Return [X, Y] of the center of cell containing provided text 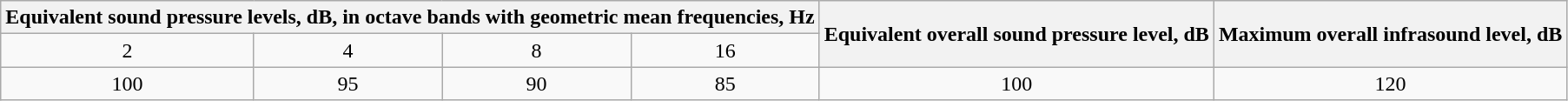
120 [1390, 84]
Equivalent overall sound pressure level, dB [1016, 34]
85 [724, 84]
8 [537, 50]
Maximum overall infrasound level, dB [1390, 34]
90 [537, 84]
4 [347, 50]
2 [127, 50]
95 [347, 84]
Equivalent sound pressure levels, dB, in octave bands with geometric mean frequencies, Hz [410, 17]
16 [724, 50]
